Extract the [x, y] coordinate from the center of the cell holding the provided text.  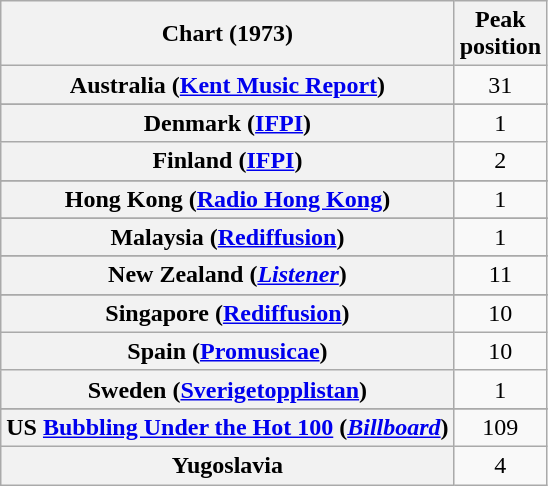
Singapore (Rediffusion) [228, 313]
Chart (1973) [228, 34]
109 [500, 427]
2 [500, 161]
Finland (IFPI) [228, 161]
4 [500, 465]
Malaysia (Rediffusion) [228, 237]
Sweden (Sverigetopplistan) [228, 389]
US Bubbling Under the Hot 100 (Billboard) [228, 427]
New Zealand (Listener) [228, 275]
Hong Kong (Radio Hong Kong) [228, 199]
Australia (Kent Music Report) [228, 85]
Denmark (IFPI) [228, 123]
Peakposition [500, 34]
31 [500, 85]
Spain (Promusicae) [228, 351]
11 [500, 275]
Yugoslavia [228, 465]
